Determine the [x, y] coordinate at the center of the cell enclosing the given text.  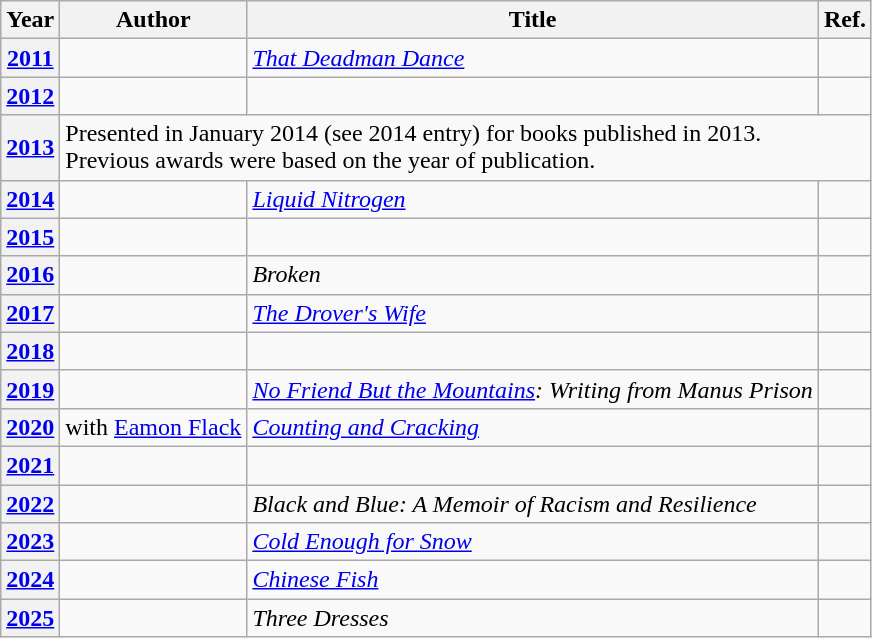
2015 [30, 237]
Title [533, 20]
2014 [30, 199]
2019 [30, 389]
Liquid Nitrogen [533, 199]
2016 [30, 275]
2022 [30, 503]
That Deadman Dance [533, 58]
Counting and Cracking [533, 427]
2013 [30, 148]
2018 [30, 351]
2012 [30, 96]
Presented in January 2014 (see 2014 entry) for books published in 2013.Previous awards were based on the year of publication. [466, 148]
2021 [30, 465]
Year [30, 20]
with Eamon Flack [154, 427]
Broken [533, 275]
2023 [30, 542]
2011 [30, 58]
2025 [30, 618]
Three Dresses [533, 618]
Black and Blue: A Memoir of Racism and Resilience [533, 503]
Author [154, 20]
Chinese Fish [533, 580]
2024 [30, 580]
2017 [30, 313]
The Drover's Wife [533, 313]
Cold Enough for Snow [533, 542]
Ref. [844, 20]
No Friend But the Mountains: Writing from Manus Prison [533, 389]
2020 [30, 427]
